Capture the cell that displays the provided text and extract its (x, y) central coordinate. 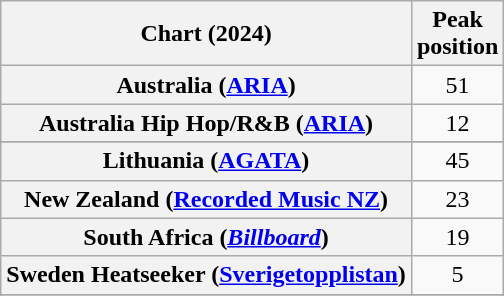
51 (457, 85)
New Zealand (Recorded Music NZ) (206, 199)
23 (457, 199)
12 (457, 123)
5 (457, 275)
Australia (ARIA) (206, 85)
Peakposition (457, 34)
Sweden Heatseeker (Sverigetopplistan) (206, 275)
Lithuania (AGATA) (206, 161)
45 (457, 161)
Chart (2024) (206, 34)
South Africa (Billboard) (206, 237)
19 (457, 237)
Australia Hip Hop/R&B (ARIA) (206, 123)
